Pinpoint the cell where the given text exists, returning its (x, y) midpoint coordinate. 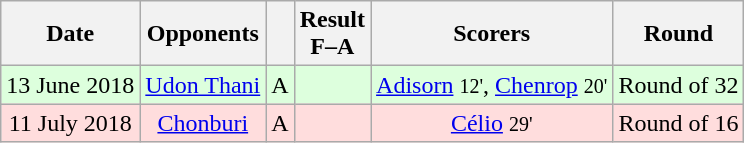
Chonburi (203, 123)
Célio 29' (492, 123)
Scorers (492, 34)
Date (70, 34)
Udon Thani (203, 85)
Round (678, 34)
Round of 32 (678, 85)
Round of 16 (678, 123)
Opponents (203, 34)
Adisorn 12', Chenrop 20' (492, 85)
11 July 2018 (70, 123)
13 June 2018 (70, 85)
ResultF–A (332, 34)
